For the text-containing cell, return its midpoint in [X, Y] coordinate format. 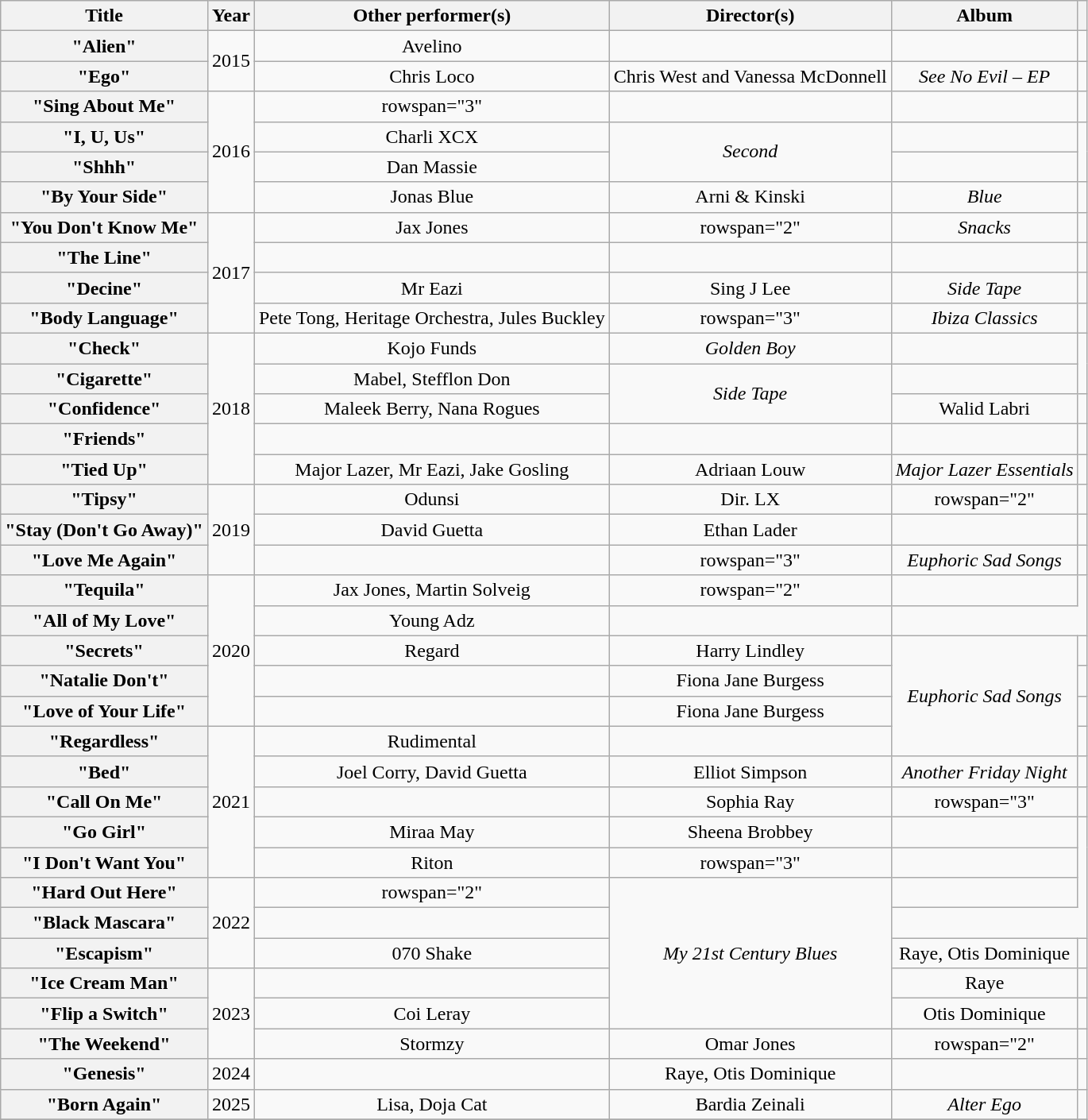
Stormzy [432, 1044]
"I, U, Us" [105, 137]
2020 [230, 651]
Dan Massie [432, 167]
Snacks [985, 227]
Sheena Brobbey [750, 832]
See No Evil – EP [985, 76]
Joel Corry, David Guetta [432, 771]
2017 [230, 272]
Miraa May [432, 832]
Ibiza Classics [985, 318]
"Bed" [105, 771]
2018 [230, 408]
Harry Lindley [750, 651]
Sophia Ray [750, 801]
2016 [230, 152]
Lisa, Doja Cat [432, 1104]
"Tequila" [105, 590]
My 21st Century Blues [750, 953]
Mabel, Stefflon Don [432, 379]
"Ego" [105, 76]
Sing J Lee [750, 288]
"Stay (Don't Go Away)" [105, 530]
"Alien" [105, 46]
Chris West and Vanessa McDonnell [750, 76]
"Tied Up" [105, 469]
Rudimental [432, 741]
Walid Labri [985, 409]
2023 [230, 1014]
"Go Girl" [105, 832]
070 Shake [432, 953]
2022 [230, 923]
"Secrets" [105, 651]
"Cigarette" [105, 379]
Elliot Simpson [750, 771]
Kojo Funds [432, 348]
Year [230, 16]
2024 [230, 1074]
Raye [985, 983]
"Born Again" [105, 1104]
Second [750, 152]
Golden Boy [750, 348]
Major Lazer Essentials [985, 469]
"I Don't Want You" [105, 862]
Chris Loco [432, 76]
Avelino [432, 46]
"Shhh" [105, 167]
"You Don't Know Me" [105, 227]
"Decine" [105, 288]
2025 [230, 1104]
2019 [230, 530]
Odunsi [432, 500]
Otis Dominique [985, 1014]
"The Line" [105, 257]
"Call On Me" [105, 801]
"Sing About Me" [105, 106]
Dir. LX [750, 500]
"Friends" [105, 439]
"The Weekend" [105, 1044]
Bardia Zeinali [750, 1104]
2015 [230, 61]
Charli XCX [432, 137]
"All of My Love" [105, 620]
Album [985, 16]
Arni & Kinski [750, 197]
"Black Mascara" [105, 923]
Director(s) [750, 16]
"Natalie Don't" [105, 681]
"By Your Side" [105, 197]
Coi Leray [432, 1014]
Other performer(s) [432, 16]
Jax Jones, Martin Solveig [432, 590]
David Guetta [432, 530]
Adriaan Louw [750, 469]
Alter Ego [985, 1104]
Maleek Berry, Nana Rogues [432, 409]
Omar Jones [750, 1044]
Pete Tong, Heritage Orchestra, Jules Buckley [432, 318]
2021 [230, 801]
"Hard Out Here" [105, 893]
"Love Me Again" [105, 560]
"Love of Your Life" [105, 711]
"Check" [105, 348]
Jonas Blue [432, 197]
"Flip a Switch" [105, 1014]
"Ice Cream Man" [105, 983]
"Tipsy" [105, 500]
Young Adz [432, 620]
Mr Eazi [432, 288]
Ethan Lader [750, 530]
Regard [432, 651]
"Confidence" [105, 409]
Another Friday Night [985, 771]
Major Lazer, Mr Eazi, Jake Gosling [432, 469]
"Escapism" [105, 953]
"Genesis" [105, 1074]
"Body Language" [105, 318]
Title [105, 16]
Blue [985, 197]
Riton [432, 862]
"Regardless" [105, 741]
Jax Jones [432, 227]
